Return (x, y) of the center of cell containing provided text 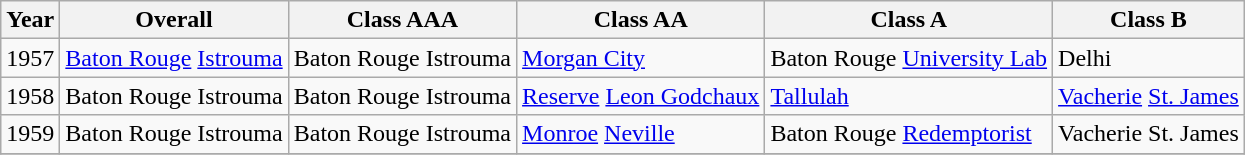
Class B (1149, 20)
1959 (30, 134)
Class AAA (402, 20)
Morgan City (641, 58)
1957 (30, 58)
Baton Rouge University Lab (909, 58)
Year (30, 20)
Class A (909, 20)
Baton Rouge Redemptorist (909, 134)
Reserve Leon Godchaux (641, 96)
Overall (174, 20)
Delhi (1149, 58)
1958 (30, 96)
Class AA (641, 20)
Tallulah (909, 96)
Monroe Neville (641, 134)
